For the text-containing cell, return its midpoint in [x, y] coordinate format. 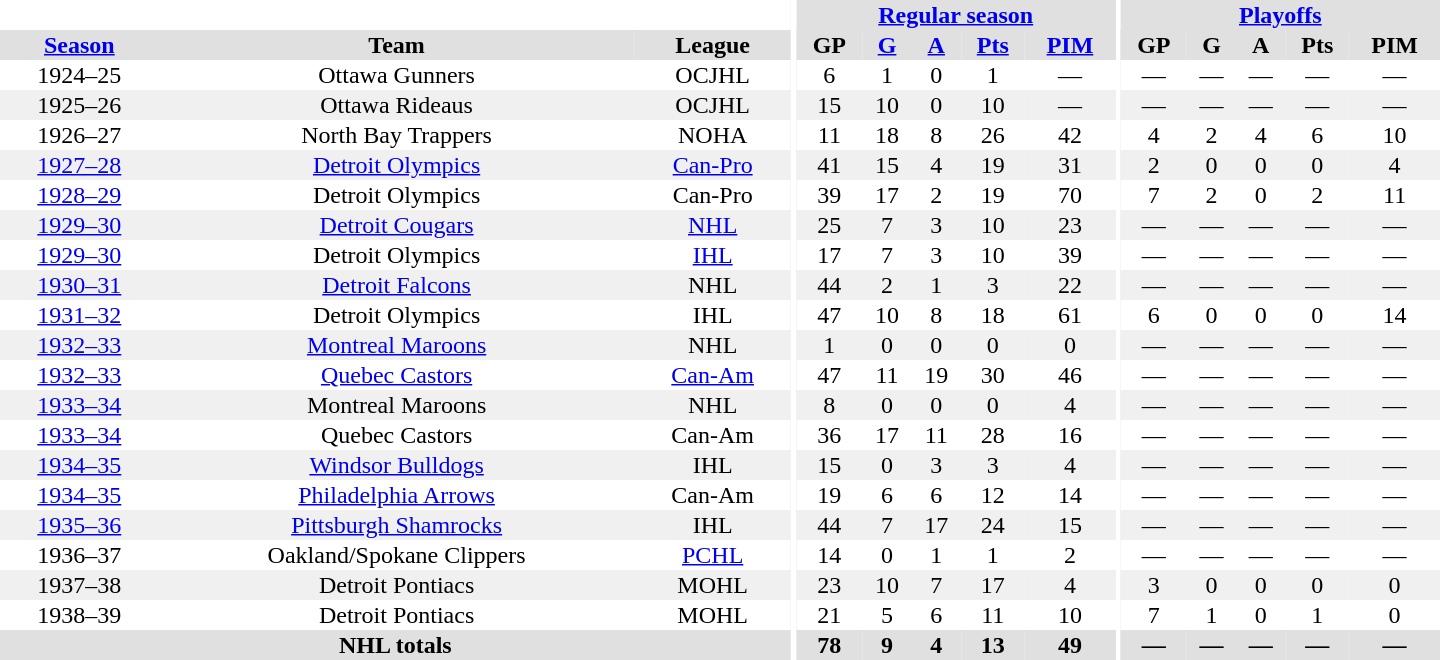
24 [993, 525]
PCHL [713, 555]
1928–29 [80, 195]
12 [993, 495]
North Bay Trappers [397, 135]
Season [80, 45]
NOHA [713, 135]
Regular season [956, 15]
25 [829, 225]
36 [829, 435]
Pittsburgh Shamrocks [397, 525]
78 [829, 645]
1935–36 [80, 525]
Ottawa Gunners [397, 75]
41 [829, 165]
30 [993, 375]
61 [1070, 315]
NHL totals [396, 645]
26 [993, 135]
21 [829, 615]
1924–25 [80, 75]
1925–26 [80, 105]
9 [886, 645]
5 [886, 615]
1931–32 [80, 315]
Oakland/Spokane Clippers [397, 555]
49 [1070, 645]
42 [1070, 135]
31 [1070, 165]
Philadelphia Arrows [397, 495]
70 [1070, 195]
1938–39 [80, 615]
Playoffs [1280, 15]
Ottawa Rideaus [397, 105]
1937–38 [80, 585]
22 [1070, 285]
Windsor Bulldogs [397, 465]
1927–28 [80, 165]
1930–31 [80, 285]
28 [993, 435]
1926–27 [80, 135]
Team [397, 45]
Detroit Falcons [397, 285]
16 [1070, 435]
1936–37 [80, 555]
Detroit Cougars [397, 225]
46 [1070, 375]
League [713, 45]
13 [993, 645]
